Scan for the cell matching the given text and deliver its [x, y] coordinate at center. 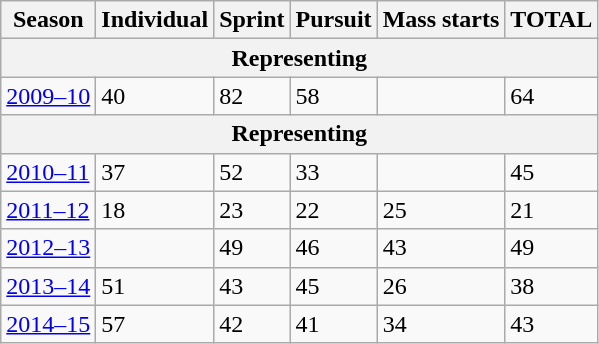
52 [252, 172]
58 [334, 96]
18 [155, 210]
64 [552, 96]
46 [334, 248]
2013–14 [48, 286]
82 [252, 96]
25 [441, 210]
33 [334, 172]
Mass starts [441, 20]
57 [155, 324]
2010–11 [48, 172]
51 [155, 286]
Sprint [252, 20]
34 [441, 324]
2011–12 [48, 210]
26 [441, 286]
21 [552, 210]
Pursuit [334, 20]
2012–13 [48, 248]
41 [334, 324]
22 [334, 210]
Individual [155, 20]
37 [155, 172]
TOTAL [552, 20]
42 [252, 324]
40 [155, 96]
38 [552, 286]
Season [48, 20]
2009–10 [48, 96]
2014–15 [48, 324]
23 [252, 210]
